Search for the cell housing the specified text and yield its [x, y] center coordinate. 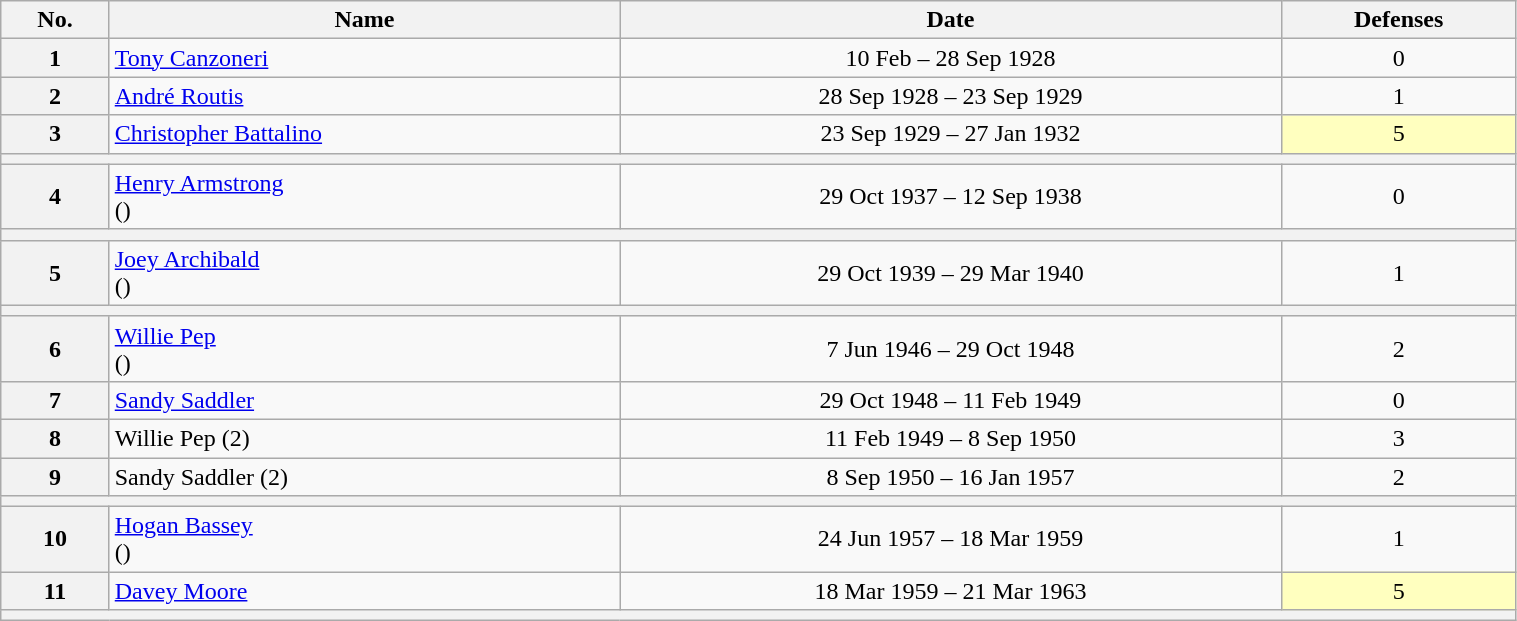
André Routis [364, 96]
Henry Armstrong() [364, 196]
Sandy Saddler [364, 400]
6 [55, 348]
Sandy Saddler (2) [364, 477]
Davey Moore [364, 591]
29 Oct 1937 – 12 Sep 1938 [951, 196]
8 Sep 1950 – 16 Jan 1957 [951, 477]
8 [55, 438]
Hogan Bassey() [364, 540]
Willie Pep (2) [364, 438]
18 Mar 1959 – 21 Mar 1963 [951, 591]
Christopher Battalino [364, 134]
10 [55, 540]
Tony Canzoneri [364, 58]
7 Jun 1946 – 29 Oct 1948 [951, 348]
23 Sep 1929 – 27 Jan 1932 [951, 134]
Joey Archibald() [364, 272]
Date [951, 20]
10 Feb – 28 Sep 1928 [951, 58]
7 [55, 400]
28 Sep 1928 – 23 Sep 1929 [951, 96]
Name [364, 20]
No. [55, 20]
29 Oct 1939 – 29 Mar 1940 [951, 272]
4 [55, 196]
29 Oct 1948 – 11 Feb 1949 [951, 400]
9 [55, 477]
11 [55, 591]
Defenses [1398, 20]
24 Jun 1957 – 18 Mar 1959 [951, 540]
11 Feb 1949 – 8 Sep 1950 [951, 438]
Willie Pep() [364, 348]
